Find where the given text appears and provide that cell's center as [x, y] coordinate. 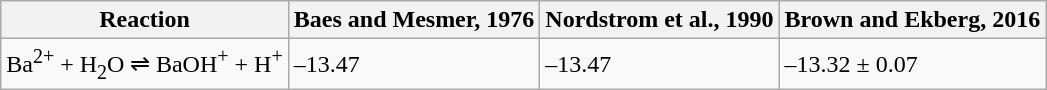
Nordstrom et al., 1990 [660, 20]
–13.32 ± 0.07 [912, 64]
Brown and Ekberg, 2016 [912, 20]
Ba2+ + H2O ⇌ BaOH+ + H+ [145, 64]
Baes and Mesmer, 1976 [414, 20]
Reaction [145, 20]
